Scan for the cell matching the given text and deliver its [x, y] coordinate at center. 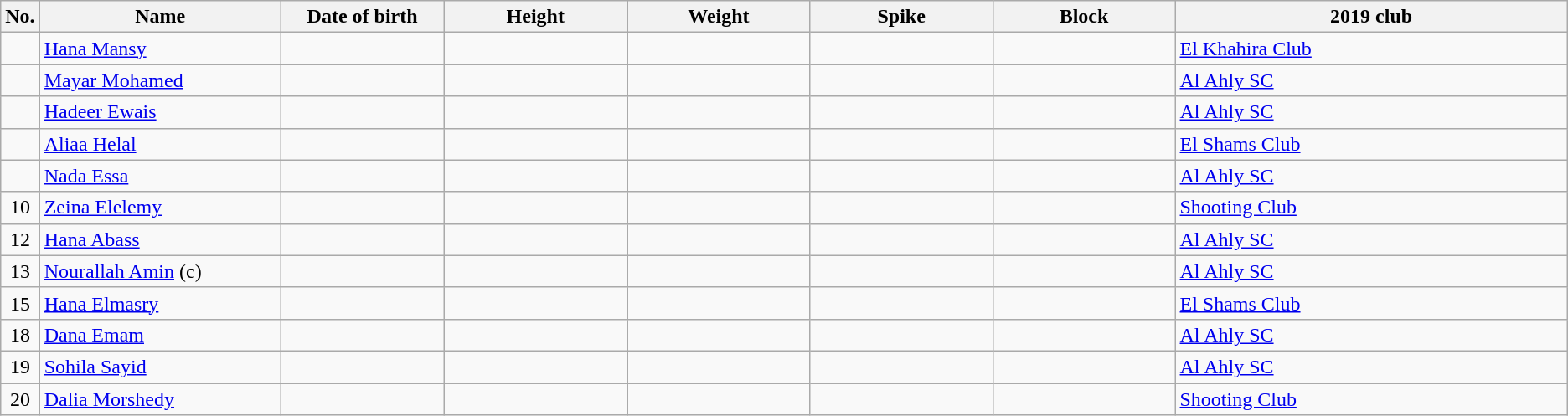
Date of birth [362, 17]
Spike [901, 17]
Height [536, 17]
Weight [719, 17]
Nourallah Amin (c) [160, 271]
No. [20, 17]
10 [20, 208]
Nada Essa [160, 176]
Mayar Mohamed [160, 80]
19 [20, 367]
Hana Mansy [160, 49]
Hana Abass [160, 239]
2019 club [1371, 17]
Aliaa Helal [160, 144]
15 [20, 303]
Hana Elmasry [160, 303]
Dana Emam [160, 335]
Name [160, 17]
Block [1084, 17]
12 [20, 239]
Dalia Morshedy [160, 399]
Sohila Sayid [160, 367]
18 [20, 335]
Hadeer Ewais [160, 112]
El Khahira Club [1371, 49]
20 [20, 399]
Zeina Elelemy [160, 208]
13 [20, 271]
